For the text-containing cell, return its midpoint in [X, Y] coordinate format. 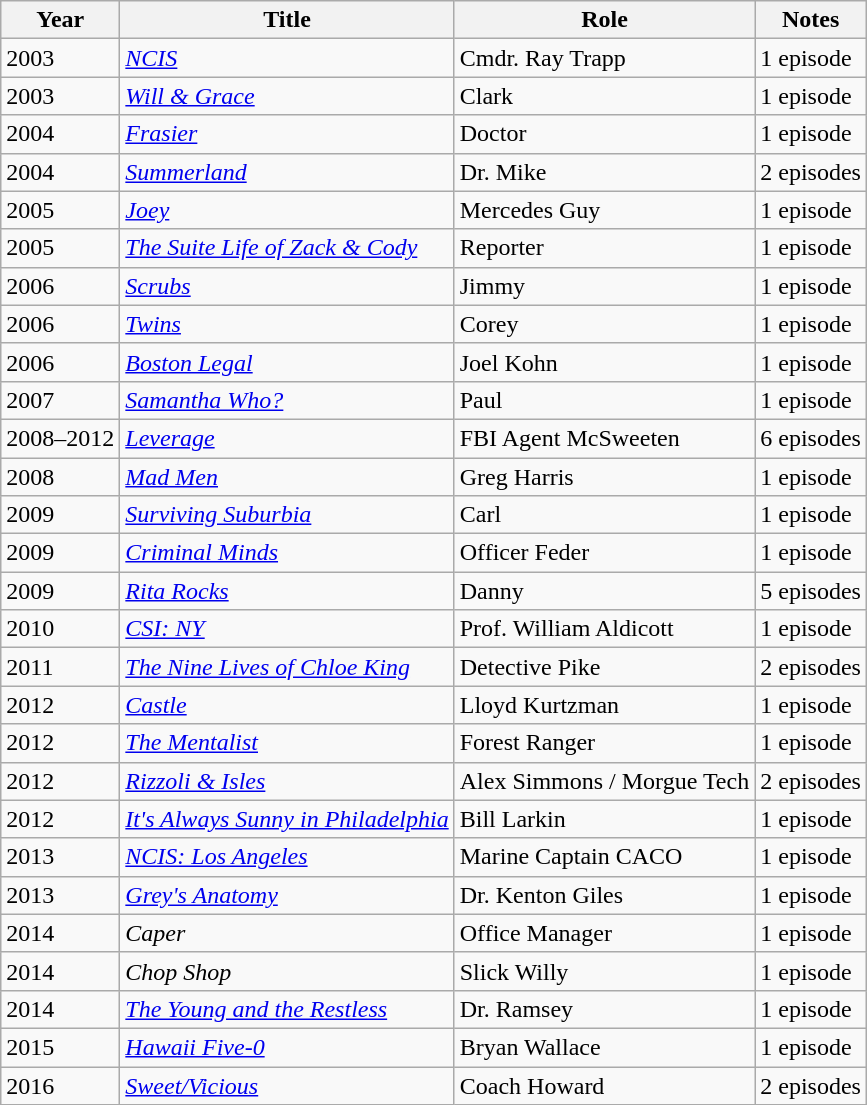
Chop Shop [287, 971]
Jimmy [604, 286]
5 episodes [811, 591]
Will & Grace [287, 96]
CSI: NY [287, 629]
Detective Pike [604, 667]
2015 [60, 1047]
Reporter [604, 248]
Carl [604, 515]
Alex Simmons / Morgue Tech [604, 781]
Boston Legal [287, 362]
Danny [604, 591]
Lloyd Kurtzman [604, 705]
Scrubs [287, 286]
Bill Larkin [604, 819]
Role [604, 20]
Marine Captain CACO [604, 857]
Title [287, 20]
2008 [60, 477]
Leverage [287, 438]
Dr. Kenton Giles [604, 895]
2011 [60, 667]
Notes [811, 20]
NCIS [287, 58]
2010 [60, 629]
Summerland [287, 172]
Cmdr. Ray Trapp [604, 58]
Criminal Minds [287, 553]
Corey [604, 324]
Rizzoli & Isles [287, 781]
Grey's Anatomy [287, 895]
Paul [604, 400]
Sweet/Vicious [287, 1085]
The Mentalist [287, 743]
Caper [287, 933]
The Nine Lives of Chloe King [287, 667]
Prof. William Aldicott [604, 629]
Slick Willy [604, 971]
Doctor [604, 134]
Coach Howard [604, 1085]
Hawaii Five-0 [287, 1047]
Bryan Wallace [604, 1047]
2007 [60, 400]
Year [60, 20]
2016 [60, 1085]
Frasier [287, 134]
Samantha Who? [287, 400]
NCIS: Los Angeles [287, 857]
Dr. Mike [604, 172]
Dr. Ramsey [604, 1009]
Castle [287, 705]
The Young and the Restless [287, 1009]
Joey [287, 210]
Forest Ranger [604, 743]
Rita Rocks [287, 591]
Office Manager [604, 933]
2008–2012 [60, 438]
Joel Kohn [604, 362]
The Suite Life of Zack & Cody [287, 248]
6 episodes [811, 438]
Clark [604, 96]
Officer Feder [604, 553]
FBI Agent McSweeten [604, 438]
Twins [287, 324]
Mercedes Guy [604, 210]
Mad Men [287, 477]
Surviving Suburbia [287, 515]
Greg Harris [604, 477]
It's Always Sunny in Philadelphia [287, 819]
